Return the [x, y] coordinate for the center point of the cell that contains the specified text.  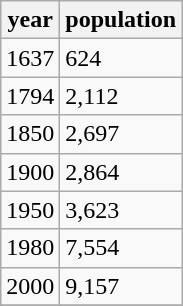
1794 [30, 96]
2,697 [121, 134]
1980 [30, 248]
624 [121, 58]
1850 [30, 134]
2,864 [121, 172]
1637 [30, 58]
1950 [30, 210]
7,554 [121, 248]
1900 [30, 172]
2,112 [121, 96]
2000 [30, 286]
population [121, 20]
year [30, 20]
9,157 [121, 286]
3,623 [121, 210]
